Capture the cell that displays the provided text and extract its (x, y) central coordinate. 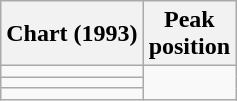
Chart (1993) (72, 34)
Peakposition (189, 34)
